For the text-containing cell, return its midpoint in (x, y) coordinate format. 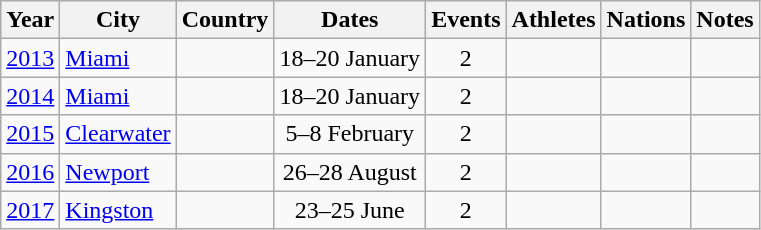
Events (466, 20)
2014 (30, 96)
Athletes (554, 20)
Country (225, 20)
5–8 February (350, 134)
2013 (30, 58)
City (118, 20)
Clearwater (118, 134)
Year (30, 20)
Nations (646, 20)
Dates (350, 20)
Notes (725, 20)
23–25 June (350, 210)
26–28 August (350, 172)
Kingston (118, 210)
2017 (30, 210)
Newport (118, 172)
2016 (30, 172)
2015 (30, 134)
